Find where the given text appears and provide that cell's center as [X, Y] coordinate. 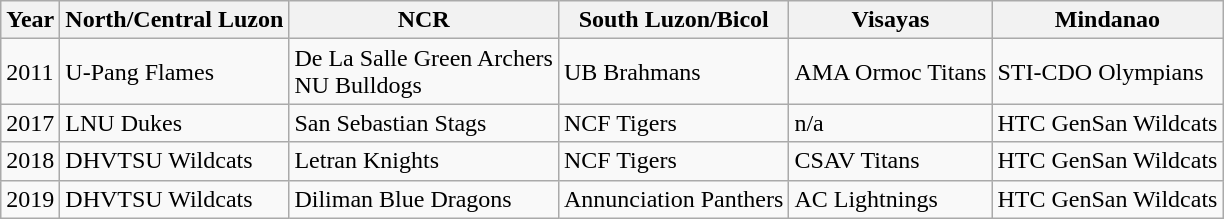
2019 [30, 199]
North/Central Luzon [174, 20]
AC Lightnings [890, 199]
n/a [890, 123]
2017 [30, 123]
De La Salle Green ArchersNU Bulldogs [424, 72]
San Sebastian Stags [424, 123]
2018 [30, 161]
Diliman Blue Dragons [424, 199]
NCR [424, 20]
STI-CDO Olympians [1108, 72]
Annunciation Panthers [673, 199]
2011 [30, 72]
UB Brahmans [673, 72]
Letran Knights [424, 161]
Year [30, 20]
U-Pang Flames [174, 72]
CSAV Titans [890, 161]
LNU Dukes [174, 123]
Visayas [890, 20]
AMA Ormoc Titans [890, 72]
South Luzon/Bicol [673, 20]
Mindanao [1108, 20]
